From the cell containing the given text, extract its center point as (x, y) coordinate. 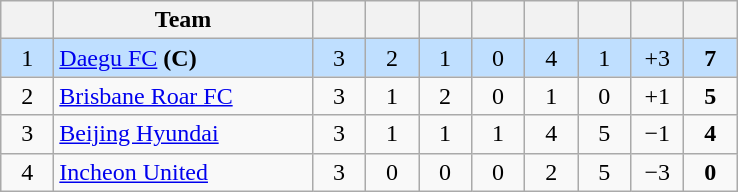
Beijing Hyundai (184, 134)
−3 (658, 172)
+1 (658, 96)
Brisbane Roar FC (184, 96)
+3 (658, 58)
Incheon United (184, 172)
7 (710, 58)
Daegu FC (C) (184, 58)
−1 (658, 134)
Team (184, 20)
